Detect which cell encompasses the target text, then output its [X, Y] center coordinate. 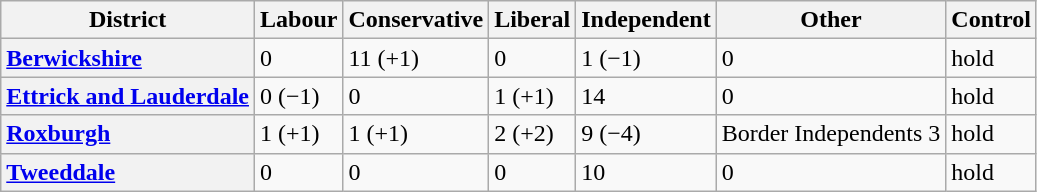
Ettrick and Lauderdale [128, 96]
Berwickshire [128, 58]
9 (−4) [646, 134]
Roxburgh [128, 134]
2 (+2) [532, 134]
1 (−1) [646, 58]
Conservative [416, 20]
Tweeddale [128, 172]
Other [831, 20]
Control [992, 20]
10 [646, 172]
Labour [299, 20]
District [128, 20]
Border Independents 3 [831, 134]
11 (+1) [416, 58]
Independent [646, 20]
0 (−1) [299, 96]
Liberal [532, 20]
14 [646, 96]
